Identify which cell holds the provided text, then report its (x, y) central coordinate. 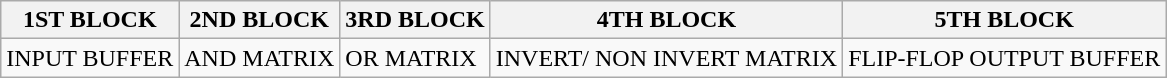
5TH BLOCK (1004, 20)
INPUT BUFFER (90, 58)
FLIP-FLOP OUTPUT BUFFER (1004, 58)
AND MATRIX (260, 58)
INVERT/ NON INVERT MATRIX (666, 58)
4TH BLOCK (666, 20)
1ST BLOCK (90, 20)
2ND BLOCK (260, 20)
OR MATRIX (415, 58)
3RD BLOCK (415, 20)
